Return [X, Y] of the center of cell containing provided text 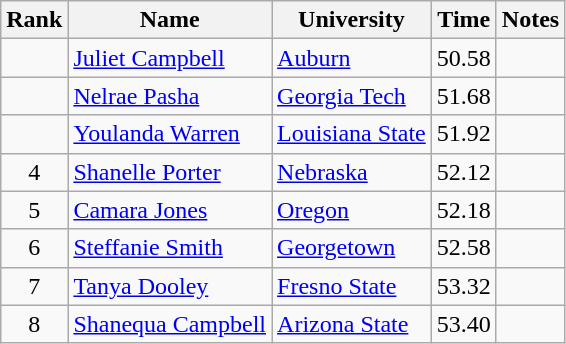
Tanya Dooley [170, 286]
Georgia Tech [352, 96]
6 [34, 248]
Steffanie Smith [170, 248]
7 [34, 286]
8 [34, 324]
53.40 [464, 324]
Arizona State [352, 324]
52.18 [464, 210]
Time [464, 20]
Auburn [352, 58]
Nelrae Pasha [170, 96]
Oregon [352, 210]
Youlanda Warren [170, 134]
Fresno State [352, 286]
Shanelle Porter [170, 172]
51.68 [464, 96]
5 [34, 210]
Nebraska [352, 172]
Georgetown [352, 248]
Juliet Campbell [170, 58]
Name [170, 20]
50.58 [464, 58]
Camara Jones [170, 210]
52.58 [464, 248]
Rank [34, 20]
53.32 [464, 286]
University [352, 20]
52.12 [464, 172]
51.92 [464, 134]
Notes [530, 20]
Shanequa Campbell [170, 324]
4 [34, 172]
Louisiana State [352, 134]
